Provide the (x, y) coordinate of the cell's center where the given text is located.  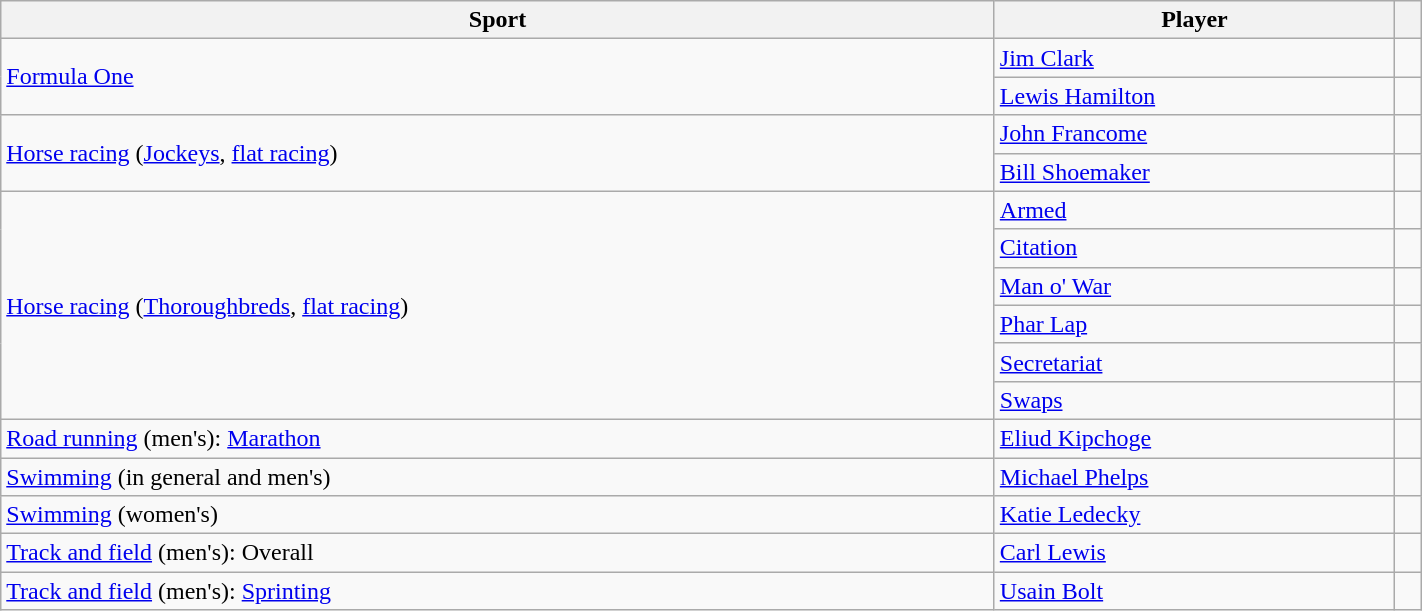
Man o' War (1194, 286)
Sport (498, 20)
Swimming (women's) (498, 515)
Secretariat (1194, 362)
Eliud Kipchoge (1194, 438)
Carl Lewis (1194, 553)
Bill Shoemaker (1194, 172)
Horse racing (Jockeys, flat racing) (498, 153)
Player (1194, 20)
Katie Ledecky (1194, 515)
Citation (1194, 248)
Formula One (498, 77)
Michael Phelps (1194, 477)
Horse racing (Thoroughbreds, flat racing) (498, 305)
Track and field (men's): Overall (498, 553)
Jim Clark (1194, 58)
Swaps (1194, 400)
Track and field (men's): Sprinting (498, 591)
Phar Lap (1194, 324)
Lewis Hamilton (1194, 96)
Road running (men's): Marathon (498, 438)
Armed (1194, 210)
Usain Bolt (1194, 591)
Swimming (in general and men's) (498, 477)
John Francome (1194, 134)
